Scan for the cell matching the given text and deliver its [x, y] coordinate at center. 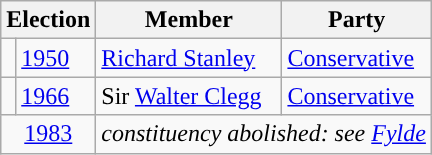
Member [189, 20]
constituency abolished: see Fylde [264, 134]
1966 [56, 96]
Party [357, 20]
1950 [56, 58]
Election [48, 20]
1983 [48, 134]
Sir Walter Clegg [189, 96]
Richard Stanley [189, 58]
